Scan for the cell matching the given text and deliver its [X, Y] coordinate at center. 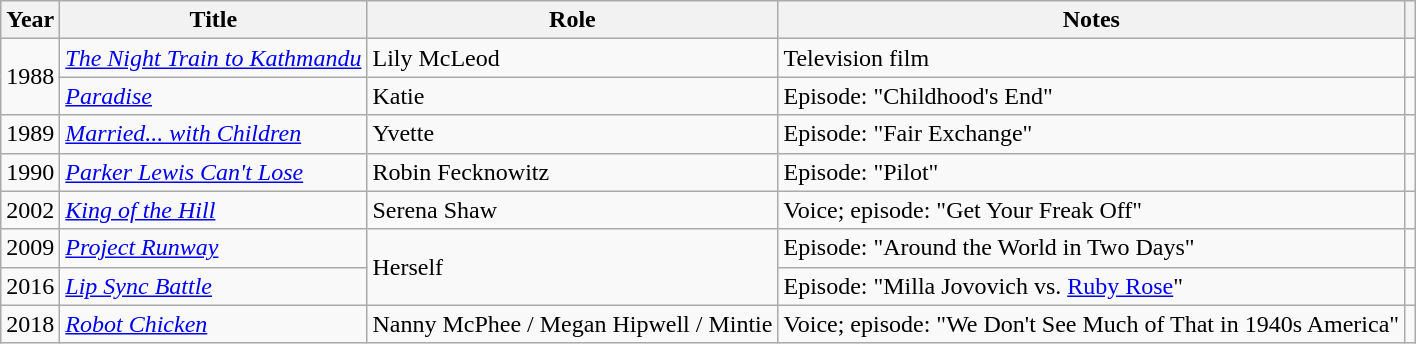
Voice; episode: "Get Your Freak Off" [1092, 210]
Yvette [572, 134]
2016 [30, 286]
Year [30, 20]
The Night Train to Kathmandu [214, 58]
King of the Hill [214, 210]
Episode: "Around the World in Two Days" [1092, 248]
Lily McLeod [572, 58]
1988 [30, 77]
Parker Lewis Can't Lose [214, 172]
Nanny McPhee / Megan Hipwell / Mintie [572, 324]
Robin Fecknowitz [572, 172]
Robot Chicken [214, 324]
2018 [30, 324]
Project Runway [214, 248]
Lip Sync Battle [214, 286]
2009 [30, 248]
Married... with Children [214, 134]
2002 [30, 210]
1990 [30, 172]
Role [572, 20]
Episode: "Pilot" [1092, 172]
Title [214, 20]
Voice; episode: "We Don't See Much of That in 1940s America" [1092, 324]
Notes [1092, 20]
Episode: "Fair Exchange" [1092, 134]
1989 [30, 134]
Herself [572, 267]
Serena Shaw [572, 210]
Episode: "Milla Jovovich vs. Ruby Rose" [1092, 286]
Episode: "Childhood's End" [1092, 96]
Paradise [214, 96]
Katie [572, 96]
Television film [1092, 58]
